Pinpoint the cell where the given text exists, returning its (x, y) midpoint coordinate. 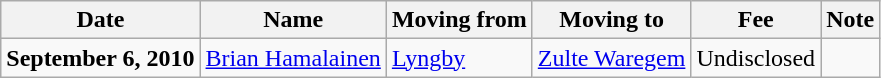
September 6, 2010 (100, 58)
Undisclosed (756, 58)
Moving to (612, 20)
Name (293, 20)
Zulte Waregem (612, 58)
Moving from (459, 20)
Brian Hamalainen (293, 58)
Date (100, 20)
Fee (756, 20)
Lyngby (459, 58)
Note (850, 20)
